Provide the (x, y) coordinate of the cell's center where the given text is located.  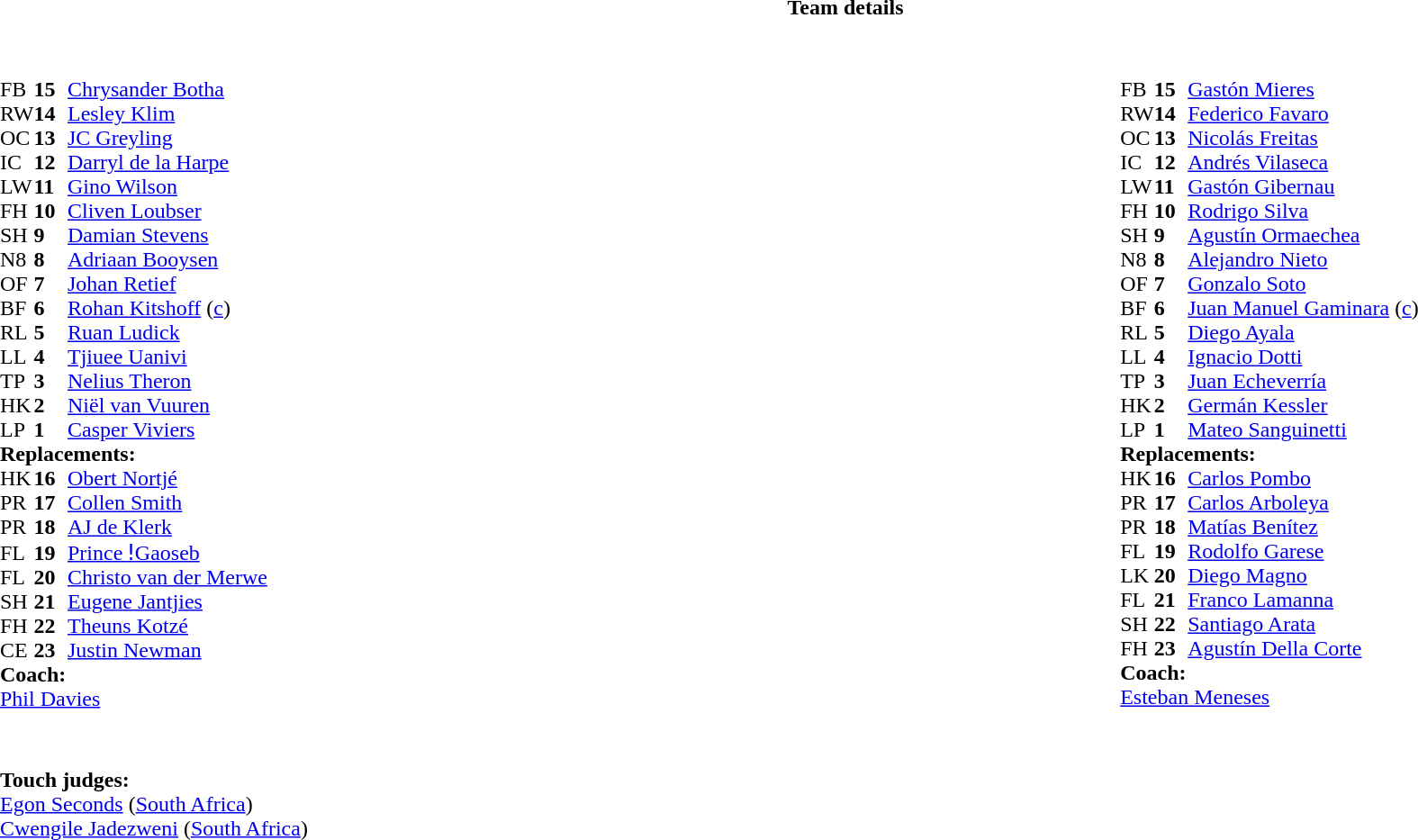
Casper Viviers (167, 430)
Darryl de la Harpe (167, 162)
Theuns Kotzé (167, 627)
Cliven Loubser (167, 211)
Niël van Vuuren (167, 405)
Lesley Klim (167, 113)
Nelius Theron (167, 382)
Coach: (133, 675)
Collen Smith (167, 502)
Johan Retief (167, 285)
Adriaan Booysen (167, 259)
AJ de Klerk (167, 528)
Christo van der Merwe (167, 578)
Replacements: (133, 454)
Chrysander Botha (167, 90)
CE (17, 650)
Eugene Jantjies (167, 601)
Rohan Kitshoff (c) (167, 308)
Justin Newman (167, 650)
Gino Wilson (167, 187)
Ruan Ludick (167, 333)
JC Greyling (167, 139)
Damian Stevens (167, 236)
LK (1137, 576)
Obert Nortjé (167, 479)
Prince ǃGaoseb (167, 552)
Phil Davies (133, 699)
Tjiuee Uanivi (167, 357)
